Return the (X, Y) coordinate for the center point of the cell that contains the specified text.  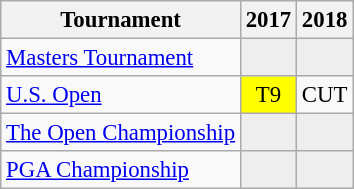
T9 (268, 95)
CUT (325, 95)
U.S. Open (121, 95)
Masters Tournament (121, 58)
Tournament (121, 20)
The Open Championship (121, 133)
2018 (325, 20)
2017 (268, 20)
PGA Championship (121, 170)
